Extract the (X, Y) coordinate from the center of the cell holding the provided text.  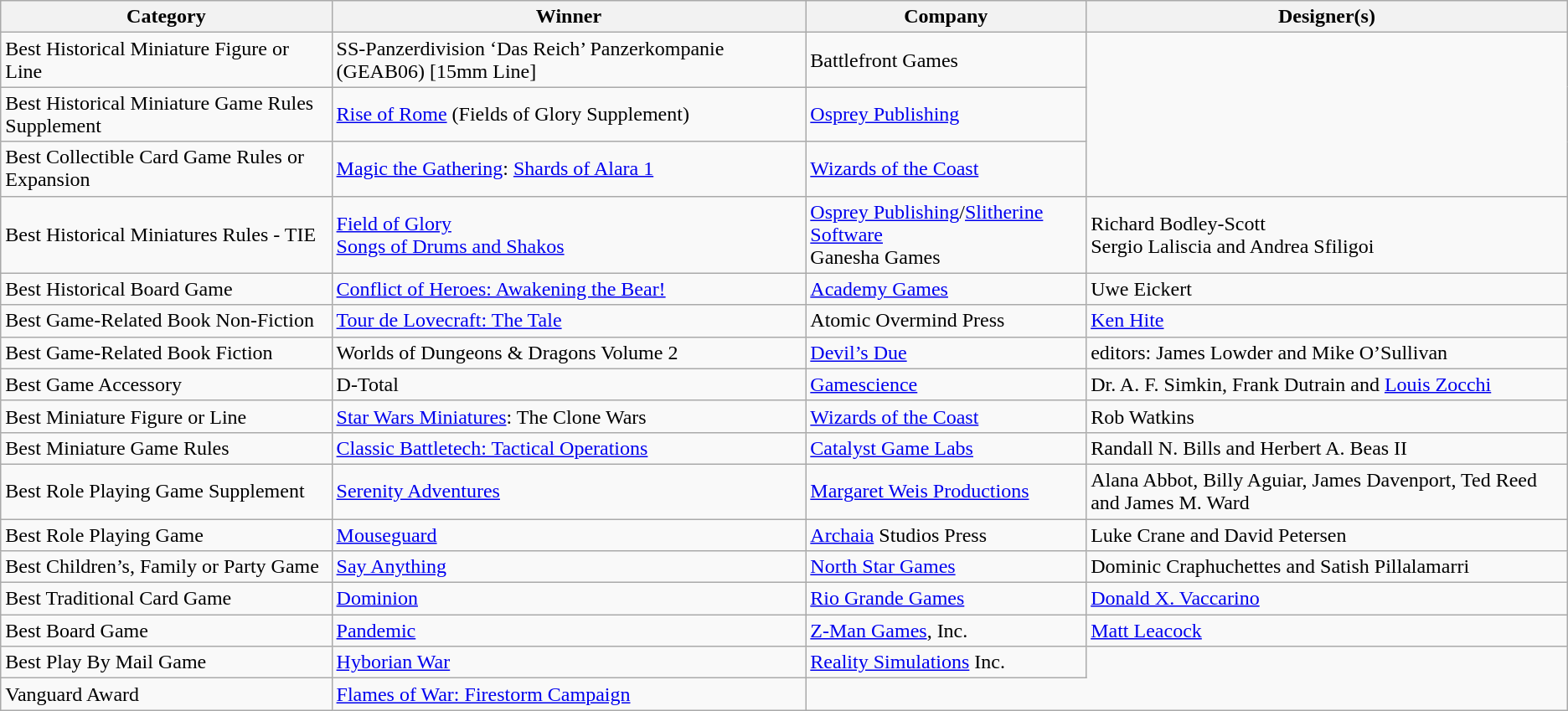
Best Miniature Game Rules (166, 448)
Devil’s Due (946, 353)
Rob Watkins (1327, 416)
Margaret Weis Productions (946, 491)
Dominion (569, 599)
Catalyst Game Labs (946, 448)
Best Children’s, Family or Party Game (166, 567)
SS-Panzerdivision ‘Das Reich’ Panzerkompanie (GEAB06) [15mm Line] (569, 60)
Rio Grande Games (946, 599)
Dr. A. F. Simkin, Frank Dutrain and Louis Zocchi (1327, 384)
Z-Man Games, Inc. (946, 631)
Magic the Gathering: Shards of Alara 1 (569, 169)
Ken Hite (1327, 321)
Dominic Craphuchettes and Satish Pillalamarri (1327, 567)
Luke Crane and David Petersen (1327, 535)
Best Collectible Card Game Rules or Expansion (166, 169)
Rise of Rome (Fields of Glory Supplement) (569, 114)
Battlefront Games (946, 60)
Archaia Studios Press (946, 535)
Best Play By Mail Game (166, 662)
Category (166, 17)
Company (946, 17)
Alana Abbot, Billy Aguiar, James Davenport, Ted Reed and James M. Ward (1327, 491)
Best Role Playing Game (166, 535)
Star Wars Miniatures: The Clone Wars (569, 416)
Best Game Accessory (166, 384)
Randall N. Bills and Herbert A. Beas II (1327, 448)
Serenity Adventures (569, 491)
Flames of War: Firestorm Campaign (569, 694)
Matt Leacock (1327, 631)
Vanguard Award (166, 694)
Best Role Playing Game Supplement (166, 491)
Atomic Overmind Press (946, 321)
Best Game-Related Book Non-Fiction (166, 321)
Field of GlorySongs of Drums and Shakos (569, 234)
Classic Battletech: Tactical Operations (569, 448)
Best Game-Related Book Fiction (166, 353)
Academy Games (946, 289)
Pandemic (569, 631)
Best Traditional Card Game (166, 599)
Gamescience (946, 384)
Donald X. Vaccarino (1327, 599)
Best Miniature Figure or Line (166, 416)
Mouseguard (569, 535)
Richard Bodley-ScottSergio Laliscia and Andrea Sfiligoi (1327, 234)
D-Total (569, 384)
North Star Games (946, 567)
Osprey Publishing/Slitherine SoftwareGanesha Games (946, 234)
Best Historical Miniatures Rules - TIE (166, 234)
Hyborian War (569, 662)
Winner (569, 17)
Worlds of Dungeons & Dragons Volume 2 (569, 353)
Osprey Publishing (946, 114)
Reality Simulations Inc. (946, 662)
Best Historical Miniature Figure or Line (166, 60)
Designer(s) (1327, 17)
editors: James Lowder and Mike O’Sullivan (1327, 353)
Tour de Lovecraft: The Tale (569, 321)
Uwe Eickert (1327, 289)
Best Historical Board Game (166, 289)
Best Historical Miniature Game Rules Supplement (166, 114)
Conflict of Heroes: Awakening the Bear! (569, 289)
Say Anything (569, 567)
Best Board Game (166, 631)
